Return the [X, Y] coordinate for the center point of the cell that contains the specified text.  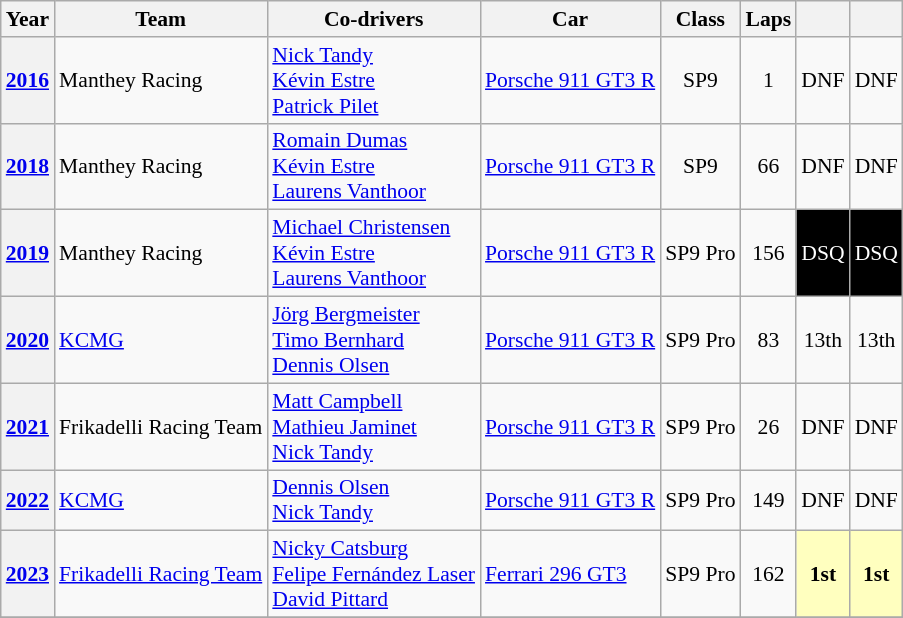
Michael Christensen Kévin Estre Laurens Vanthoor [374, 254]
Nick Tandy Kévin Estre Patrick Pilet [374, 80]
66 [769, 166]
156 [769, 254]
2023 [28, 574]
Ferrari 296 GT3 [570, 574]
Nicky Catsburg Felipe Fernández Laser David Pittard [374, 574]
Dennis Olsen Nick Tandy [374, 500]
149 [769, 500]
2021 [28, 426]
Jörg Bergmeister Timo Bernhard Dennis Olsen [374, 340]
Laps [769, 19]
2022 [28, 500]
Car [570, 19]
1 [769, 80]
162 [769, 574]
Romain Dumas Kévin Estre Laurens Vanthoor [374, 166]
2019 [28, 254]
26 [769, 426]
2018 [28, 166]
2020 [28, 340]
Co-drivers [374, 19]
Year [28, 19]
Team [160, 19]
83 [769, 340]
2016 [28, 80]
Class [700, 19]
Matt Campbell Mathieu Jaminet Nick Tandy [374, 426]
